Return the (x, y) coordinate for the center point of the cell that contains the specified text.  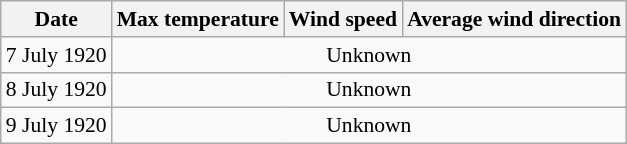
Average wind direction (514, 19)
8 July 1920 (56, 90)
Wind speed (343, 19)
7 July 1920 (56, 55)
Date (56, 19)
9 July 1920 (56, 126)
Max temperature (198, 19)
